Search for the cell housing the specified text and yield its (X, Y) center coordinate. 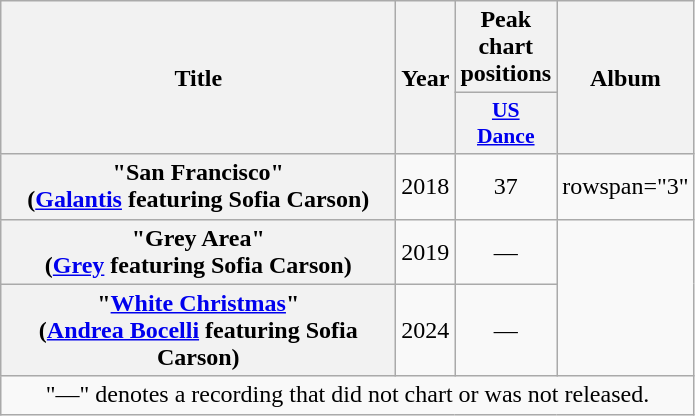
Peak chart positions (506, 47)
2018 (426, 186)
Title (198, 78)
USDance (506, 124)
Year (426, 78)
Album (626, 78)
37 (506, 186)
2024 (426, 330)
"—" denotes a recording that did not chart or was not released. (348, 395)
"Grey Area"(Grey featuring Sofia Carson) (198, 252)
2019 (426, 252)
"White Christmas"(Andrea Bocelli featuring Sofia Carson) (198, 330)
rowspan="3" (626, 186)
"San Francisco"(Galantis featuring Sofia Carson) (198, 186)
